From the cell containing the given text, extract its center point as (x, y) coordinate. 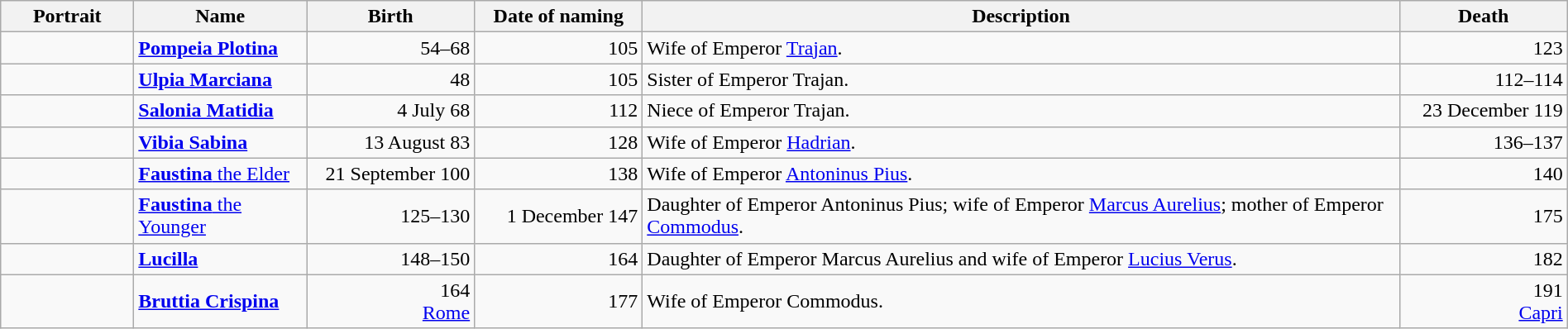
21 September 100 (390, 174)
Wife of Emperor Commodus. (1021, 301)
Faustina the Elder (220, 174)
1 December 147 (559, 217)
Daughter of Emperor Marcus Aurelius and wife of Emperor Lucius Verus. (1021, 259)
Niece of Emperor Trajan. (1021, 111)
Pompeia Plotina (220, 48)
Wife of Emperor Antoninus Pius. (1021, 174)
140 (1484, 174)
Date of naming (559, 17)
Daughter of Emperor Antoninus Pius; wife of Emperor Marcus Aurelius; mother of Emperor Commodus. (1021, 217)
112–114 (1484, 79)
4 July 68 (390, 111)
175 (1484, 217)
Wife of Emperor Trajan. (1021, 48)
Portrait (68, 17)
164Rome (390, 301)
23 December 119 (1484, 111)
Death (1484, 17)
Vibia Sabina (220, 142)
112 (559, 111)
138 (559, 174)
Faustina the Younger (220, 217)
164 (559, 259)
13 August 83 (390, 142)
Birth (390, 17)
Wife of Emperor Hadrian. (1021, 142)
54–68 (390, 48)
136–137 (1484, 142)
Bruttia Crispina (220, 301)
Description (1021, 17)
Salonia Matidia (220, 111)
Lucilla (220, 259)
182 (1484, 259)
191Capri (1484, 301)
Sister of Emperor Trajan. (1021, 79)
123 (1484, 48)
128 (559, 142)
177 (559, 301)
125–130 (390, 217)
148–150 (390, 259)
48 (390, 79)
Name (220, 17)
Ulpia Marciana (220, 79)
